Extract the [x, y] coordinate from the center of the cell holding the provided text.  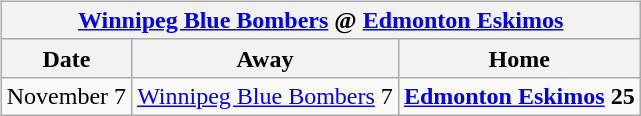
Date [66, 58]
Away [266, 58]
Home [519, 58]
November 7 [66, 96]
Edmonton Eskimos 25 [519, 96]
Winnipeg Blue Bombers 7 [266, 96]
Winnipeg Blue Bombers @ Edmonton Eskimos [320, 20]
